Return [X, Y] of the center of cell containing provided text 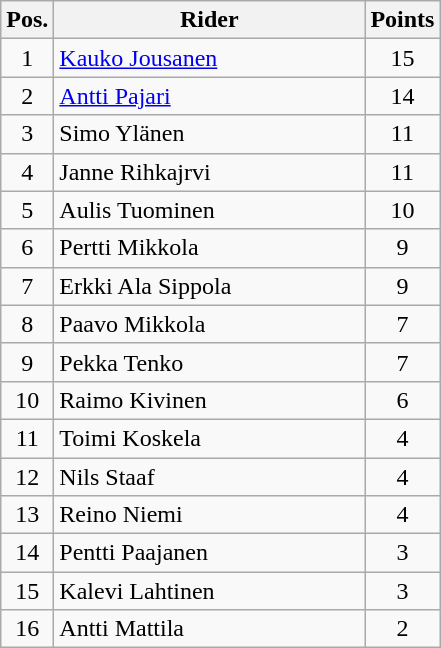
Pekka Tenko [210, 362]
Antti Mattila [210, 629]
5 [28, 210]
Erkki Ala Sippola [210, 286]
Reino Niemi [210, 515]
16 [28, 629]
Pertti Mikkola [210, 248]
1 [28, 58]
Toimi Koskela [210, 438]
Points [402, 20]
Kalevi Lahtinen [210, 591]
Aulis Tuominen [210, 210]
Nils Staaf [210, 477]
Pentti Paajanen [210, 553]
Janne Rihkajrvi [210, 172]
12 [28, 477]
Raimo Kivinen [210, 400]
8 [28, 324]
Rider [210, 20]
Antti Pajari [210, 96]
13 [28, 515]
Kauko Jousanen [210, 58]
Paavo Mikkola [210, 324]
Simo Ylänen [210, 134]
Pos. [28, 20]
